Return the [X, Y] coordinate for the center point of the cell that contains the specified text.  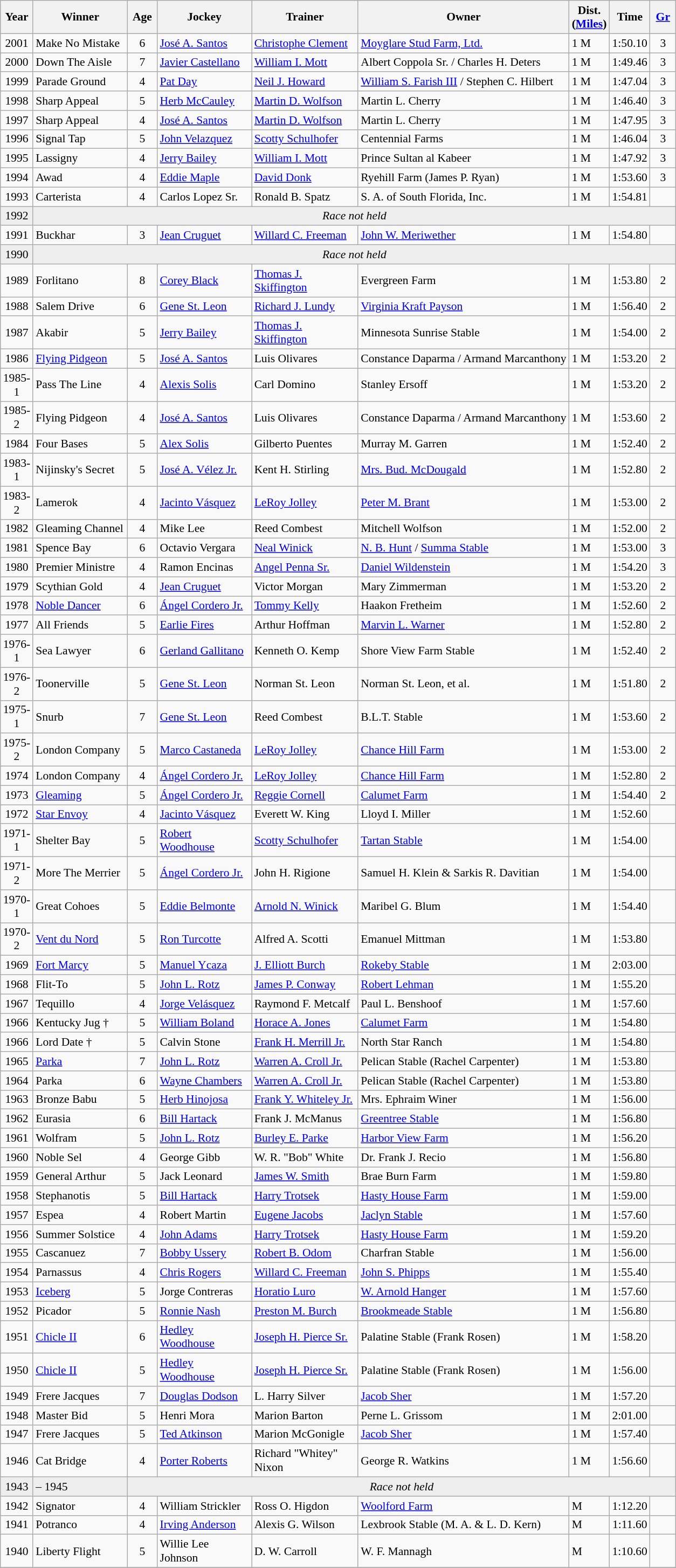
1985-1 [17, 385]
Manuel Ycaza [204, 965]
Prince Sultan al Kabeer [464, 158]
Kent H. Stirling [305, 470]
John Velazquez [204, 139]
1975-1 [17, 717]
1995 [17, 158]
1949 [17, 1396]
Noble Sel [80, 1157]
1996 [17, 139]
1:59.00 [630, 1196]
J. Elliott Burch [305, 965]
D. W. Carroll [305, 1551]
David Donk [305, 178]
Woolford Farm [464, 1506]
Winner [80, 17]
Ron Turcotte [204, 939]
Iceberg [80, 1292]
Robert B. Odom [305, 1253]
Octavio Vergara [204, 548]
1968 [17, 985]
1:56.20 [630, 1138]
Jack Leonard [204, 1177]
1:54.20 [630, 568]
2001 [17, 43]
Chris Rogers [204, 1273]
Marion McGonigle [305, 1434]
1:11.60 [630, 1525]
1972 [17, 814]
Akabir [80, 333]
Great Cohoes [80, 907]
1:56.40 [630, 307]
Spence Bay [80, 548]
Alex Solis [204, 444]
Perne L. Grissom [464, 1415]
Mike Lee [204, 529]
Cat Bridge [80, 1461]
1951 [17, 1337]
Herb McCauley [204, 101]
Richard J. Lundy [305, 307]
1:49.46 [630, 63]
Horace A. Jones [305, 1023]
Calvin Stone [204, 1042]
Lord Date † [80, 1042]
1943 [17, 1487]
Stanley Ersoff [464, 385]
Ronald B. Spatz [305, 197]
Eugene Jacobs [305, 1215]
Jorge Velásquez [204, 1004]
Gleaming [80, 795]
José A. Vélez Jr. [204, 470]
1:59.80 [630, 1177]
Henri Mora [204, 1415]
Star Envoy [80, 814]
Alfred A. Scotti [305, 939]
Tommy Kelly [305, 606]
Paul L. Benshoof [464, 1004]
Emanuel Mittman [464, 939]
Mary Zimmerman [464, 586]
Marvin L. Warner [464, 625]
1:52.00 [630, 529]
1976-2 [17, 683]
1:59.20 [630, 1234]
1974 [17, 776]
1:10.60 [630, 1551]
1975-2 [17, 750]
Brae Burn Farm [464, 1177]
B.L.T. Stable [464, 717]
Haakon Fretheim [464, 606]
Summer Solstice [80, 1234]
Liberty Flight [80, 1551]
Burley E. Parke [305, 1138]
1986 [17, 359]
1954 [17, 1273]
1:51.80 [630, 683]
Harbor View Farm [464, 1138]
Ramon Encinas [204, 568]
Parade Ground [80, 82]
Carterista [80, 197]
Snurb [80, 717]
1983-2 [17, 502]
1971-1 [17, 841]
1987 [17, 333]
Parnassus [80, 1273]
1985-2 [17, 417]
Ross O. Higdon [305, 1506]
1:56.60 [630, 1461]
Noble Dancer [80, 606]
Centennial Farms [464, 139]
Charfran Stable [464, 1253]
Dist. (Miles) [590, 17]
Premier Ministre [80, 568]
John S. Phipps [464, 1273]
Minnesota Sunrise Stable [464, 333]
Peter M. Brant [464, 502]
More The Merrier [80, 873]
1970-2 [17, 939]
Jockey [204, 17]
1997 [17, 120]
1:55.40 [630, 1273]
Year [17, 17]
1969 [17, 965]
2000 [17, 63]
Daniel Wildenstein [464, 568]
Toonerville [80, 683]
William Boland [204, 1023]
Fort Marcy [80, 965]
Virginia Kraft Payson [464, 307]
1959 [17, 1177]
Eurasia [80, 1119]
Lamerok [80, 502]
Corey Black [204, 280]
1946 [17, 1461]
Ryehill Farm (James P. Ryan) [464, 178]
Vent du Nord [80, 939]
1999 [17, 82]
1:55.20 [630, 985]
1979 [17, 586]
1989 [17, 280]
Nijinsky's Secret [80, 470]
Stephanotis [80, 1196]
Owner [464, 17]
1983-1 [17, 470]
Everett W. King [305, 814]
Eddie Maple [204, 178]
1977 [17, 625]
Master Bid [80, 1415]
1947 [17, 1434]
Ronnie Nash [204, 1311]
1958 [17, 1196]
Brookmeade Stable [464, 1311]
Ted Atkinson [204, 1434]
Time [630, 17]
Lexbrook Stable (M. A. & L. D. Kern) [464, 1525]
W. R. "Bob" White [305, 1157]
George R. Watkins [464, 1461]
Frank Y. Whiteley Jr. [305, 1100]
Dr. Frank J. Recio [464, 1157]
Pass The Line [80, 385]
George Gibb [204, 1157]
Alexis G. Wilson [305, 1525]
1:47.95 [630, 120]
1961 [17, 1138]
1941 [17, 1525]
1:46.40 [630, 101]
Eddie Belmonte [204, 907]
Wayne Chambers [204, 1081]
Wolfram [80, 1138]
8 [142, 280]
Cascanuez [80, 1253]
Christophe Clement [305, 43]
Mrs. Ephraim Winer [464, 1100]
1965 [17, 1061]
1991 [17, 236]
1:47.92 [630, 158]
Javier Castellano [204, 63]
Forlitano [80, 280]
Flit-To [80, 985]
Bobby Ussery [204, 1253]
1967 [17, 1004]
1960 [17, 1157]
Tequillo [80, 1004]
1992 [17, 216]
Robert Martin [204, 1215]
1:54.81 [630, 197]
Gerland Gallitano [204, 651]
1942 [17, 1506]
1998 [17, 101]
Lassigny [80, 158]
Frank J. McManus [305, 1119]
James P. Conway [305, 985]
1953 [17, 1292]
Porter Roberts [204, 1461]
1993 [17, 197]
Gilberto Puentes [305, 444]
1948 [17, 1415]
1956 [17, 1234]
1978 [17, 606]
Kenneth O. Kemp [305, 651]
Arthur Hoffman [305, 625]
Moyglare Stud Farm, Ltd. [464, 43]
Carl Domino [305, 385]
1981 [17, 548]
1:57.40 [630, 1434]
Marco Castaneda [204, 750]
William S. Farish III / Stephen C. Hilbert [464, 82]
Earlie Fires [204, 625]
Gleaming Channel [80, 529]
2:01.00 [630, 1415]
Rokeby Stable [464, 965]
Albert Coppola Sr. / Charles H. Deters [464, 63]
Tartan Stable [464, 841]
John W. Meriwether [464, 236]
Raymond F. Metcalf [305, 1004]
1963 [17, 1100]
Norman St. Leon, et al. [464, 683]
Douglas Dodson [204, 1396]
S. A. of South Florida, Inc. [464, 197]
Greentree Stable [464, 1119]
1:46.04 [630, 139]
1940 [17, 1551]
Jorge Contreras [204, 1292]
William Strickler [204, 1506]
Reggie Cornell [305, 795]
1964 [17, 1081]
John Adams [204, 1234]
Horatio Luro [305, 1292]
1:12.20 [630, 1506]
North Star Ranch [464, 1042]
1970-1 [17, 907]
Gr [663, 17]
Neal Winick [305, 548]
1973 [17, 795]
Robert Lehman [464, 985]
1962 [17, 1119]
1988 [17, 307]
Shelter Bay [80, 841]
Mrs. Bud. McDougald [464, 470]
1:47.04 [630, 82]
1980 [17, 568]
L. Harry Silver [305, 1396]
Neil J. Howard [305, 82]
Alexis Solis [204, 385]
W. F. Mannagh [464, 1551]
1984 [17, 444]
Preston M. Burch [305, 1311]
1955 [17, 1253]
1994 [17, 178]
Marion Barton [305, 1415]
Potranco [80, 1525]
Mitchell Wolfson [464, 529]
Kentucky Jug † [80, 1023]
All Friends [80, 625]
Pat Day [204, 82]
James W. Smith [305, 1177]
1:58.20 [630, 1337]
W. Arnold Hanger [464, 1292]
Jaclyn Stable [464, 1215]
Angel Penna Sr. [305, 568]
Four Bases [80, 444]
Shore View Farm Stable [464, 651]
Norman St. Leon [305, 683]
Lloyd I. Miller [464, 814]
Salem Drive [80, 307]
Bronze Babu [80, 1100]
1:57.20 [630, 1396]
1971-2 [17, 873]
– 1945 [80, 1487]
Robert Woodhouse [204, 841]
Frank H. Merrill Jr. [305, 1042]
Willie Lee Johnson [204, 1551]
Maribel G. Blum [464, 907]
Irving Anderson [204, 1525]
Scythian Gold [80, 586]
1:50.10 [630, 43]
1982 [17, 529]
General Arthur [80, 1177]
John H. Rigione [305, 873]
Arnold N. Winick [305, 907]
N. B. Hunt / Summa Stable [464, 548]
1976-1 [17, 651]
Carlos Lopez Sr. [204, 197]
Down The Aisle [80, 63]
Trainer [305, 17]
Richard "Whitey" Nixon [305, 1461]
1950 [17, 1370]
Evergreen Farm [464, 280]
Herb Hinojosa [204, 1100]
Samuel H. Klein & Sarkis R. Davitian [464, 873]
Espea [80, 1215]
1957 [17, 1215]
Age [142, 17]
Victor Morgan [305, 586]
Make No Mistake [80, 43]
1990 [17, 254]
Sea Lawyer [80, 651]
Signal Tap [80, 139]
Signator [80, 1506]
Murray M. Garren [464, 444]
Awad [80, 178]
1952 [17, 1311]
Buckhar [80, 236]
2:03.00 [630, 965]
Picador [80, 1311]
